Locate the cell with the specified text and output its (x, y) center coordinate. 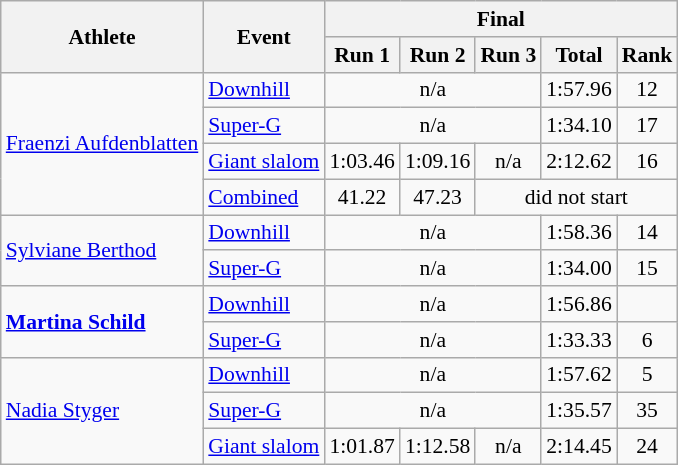
14 (648, 233)
1:35.57 (578, 411)
1:56.86 (578, 304)
Total (578, 55)
Nadia Styger (102, 410)
1:57.96 (578, 90)
1:09.16 (438, 162)
1:12.58 (438, 447)
Run 3 (508, 55)
47.23 (438, 197)
1:03.46 (362, 162)
41.22 (362, 197)
1:33.33 (578, 340)
Final (500, 19)
Run 1 (362, 55)
Rank (648, 55)
Fraenzi Aufdenblatten (102, 143)
Event (264, 36)
15 (648, 269)
24 (648, 447)
35 (648, 411)
Martina Schild (102, 322)
12 (648, 90)
Athlete (102, 36)
Run 2 (438, 55)
17 (648, 126)
1:57.62 (578, 375)
1:34.00 (578, 269)
1:58.36 (578, 233)
5 (648, 375)
1:01.87 (362, 447)
Sylviane Berthod (102, 250)
1:34.10 (578, 126)
2:14.45 (578, 447)
16 (648, 162)
2:12.62 (578, 162)
did not start (576, 197)
6 (648, 340)
Combined (264, 197)
